Locate the cell with the specified text and output its [X, Y] center coordinate. 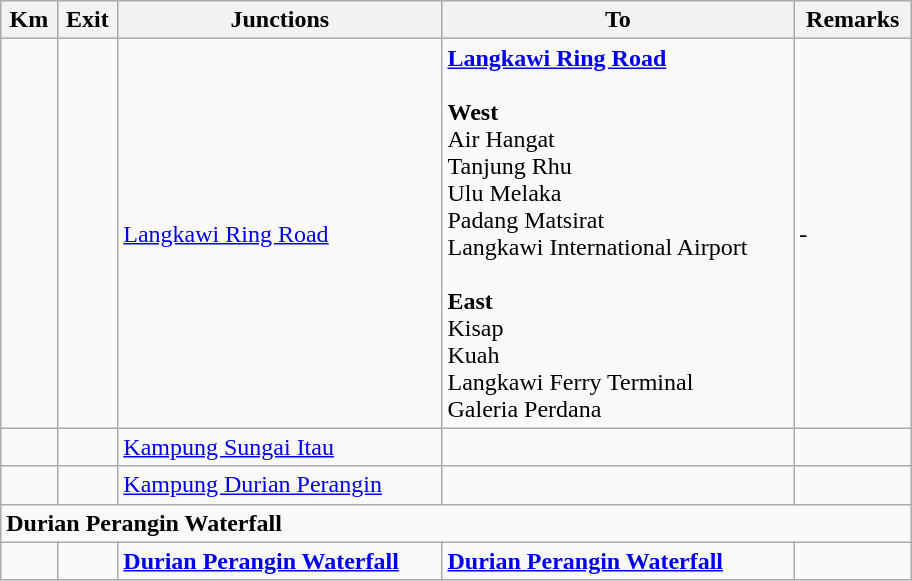
Kampung Durian Perangin [280, 485]
- [853, 234]
Remarks [853, 20]
To [618, 20]
Langkawi Ring Road [280, 234]
Km [29, 20]
Kampung Sungai Itau [280, 447]
Exit [88, 20]
Junctions [280, 20]
